Search for the cell housing the specified text and yield its [X, Y] center coordinate. 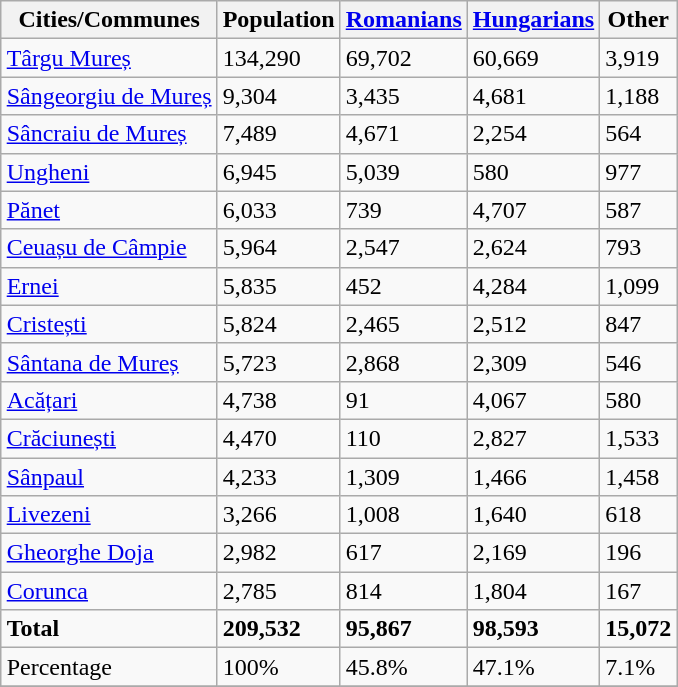
Livezeni [109, 515]
5,723 [278, 362]
2,827 [533, 438]
91 [404, 400]
452 [404, 286]
1,099 [638, 286]
793 [638, 248]
6,945 [278, 172]
546 [638, 362]
Cristești [109, 324]
1,804 [533, 591]
45.8% [404, 667]
9,304 [278, 96]
Percentage [109, 667]
2,169 [533, 553]
Hungarians [533, 20]
2,547 [404, 248]
4,067 [533, 400]
977 [638, 172]
98,593 [533, 629]
814 [404, 591]
5,964 [278, 248]
618 [638, 515]
564 [638, 134]
60,669 [533, 58]
167 [638, 591]
Romanians [404, 20]
7.1% [638, 667]
Târgu Mureș [109, 58]
15,072 [638, 629]
110 [404, 438]
Ceuașu de Câmpie [109, 248]
Acățari [109, 400]
3,266 [278, 515]
2,785 [278, 591]
Cities/Communes [109, 20]
134,290 [278, 58]
2,868 [404, 362]
2,624 [533, 248]
5,835 [278, 286]
4,707 [533, 210]
Ungheni [109, 172]
4,233 [278, 477]
2,982 [278, 553]
69,702 [404, 58]
2,254 [533, 134]
5,824 [278, 324]
Pănet [109, 210]
1,458 [638, 477]
Sânpaul [109, 477]
5,039 [404, 172]
3,435 [404, 96]
6,033 [278, 210]
1,008 [404, 515]
100% [278, 667]
1,309 [404, 477]
196 [638, 553]
7,489 [278, 134]
Corunca [109, 591]
2,309 [533, 362]
47.1% [533, 667]
4,470 [278, 438]
2,465 [404, 324]
1,188 [638, 96]
4,738 [278, 400]
4,284 [533, 286]
Sântana de Mureș [109, 362]
95,867 [404, 629]
Ernei [109, 286]
2,512 [533, 324]
Other [638, 20]
Total [109, 629]
Crăciunești [109, 438]
587 [638, 210]
Sâncraiu de Mureș [109, 134]
4,671 [404, 134]
847 [638, 324]
739 [404, 210]
617 [404, 553]
Sângeorgiu de Mureș [109, 96]
4,681 [533, 96]
Population [278, 20]
Gheorghe Doja [109, 553]
209,532 [278, 629]
1,533 [638, 438]
1,466 [533, 477]
1,640 [533, 515]
3,919 [638, 58]
